Search for the cell housing the specified text and yield its (X, Y) center coordinate. 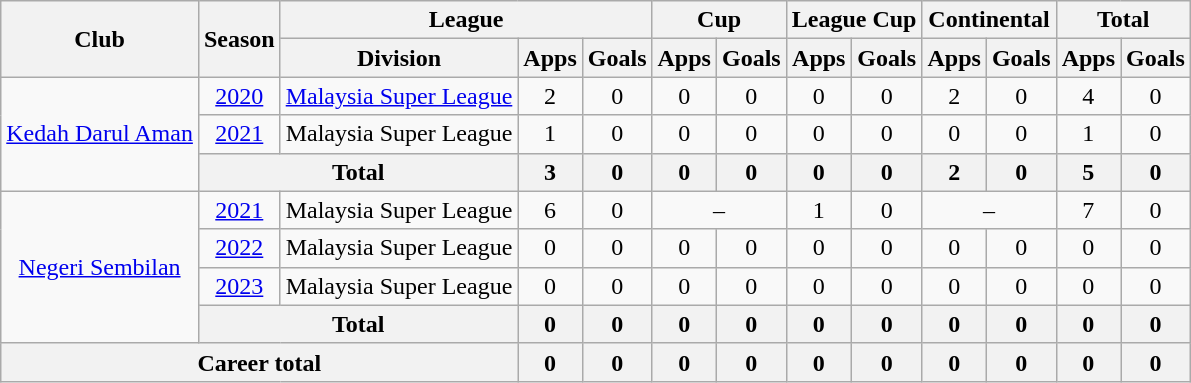
League Cup (854, 20)
2020 (239, 96)
5 (1088, 172)
7 (1088, 210)
6 (550, 210)
Career total (260, 362)
Club (100, 39)
League (466, 20)
2023 (239, 286)
Cup (719, 20)
3 (550, 172)
4 (1088, 96)
Division (399, 58)
Continental (989, 20)
Kedah Darul Aman (100, 134)
Season (239, 39)
Negeri Sembilan (100, 267)
2022 (239, 248)
